From the cell containing the given text, extract its center point as [x, y] coordinate. 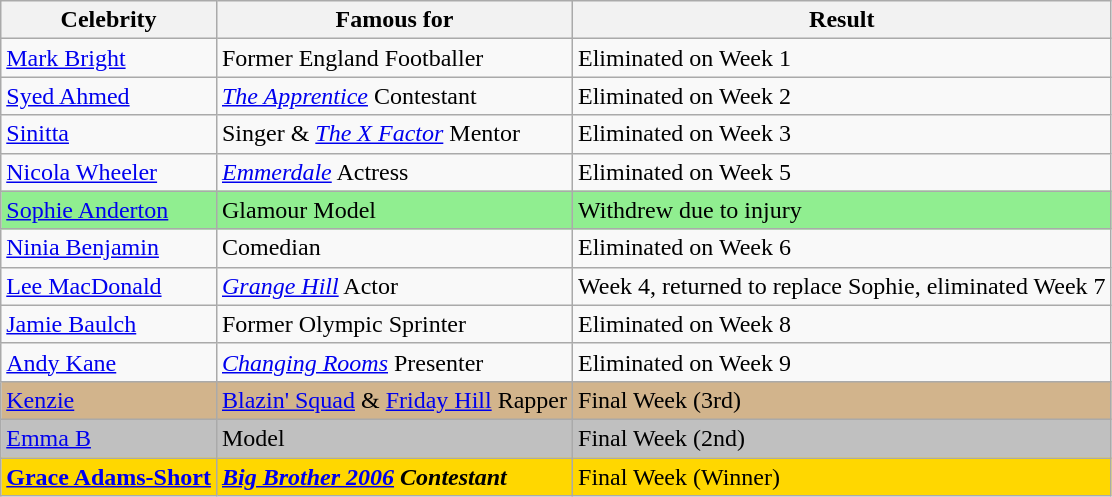
Changing Rooms Presenter [394, 362]
Syed Ahmed [109, 96]
Mark Bright [109, 58]
Eliminated on Week 8 [842, 324]
The Apprentice Contestant [394, 96]
Grace Adams-Short [109, 477]
Eliminated on Week 3 [842, 134]
Final Week (3rd) [842, 400]
Withdrew due to injury [842, 210]
Result [842, 20]
Nicola Wheeler [109, 172]
Emmerdale Actress [394, 172]
Blazin' Squad & Friday Hill Rapper [394, 400]
Former England Footballer [394, 58]
Famous for [394, 20]
Andy Kane [109, 362]
Jamie Baulch [109, 324]
Former Olympic Sprinter [394, 324]
Lee MacDonald [109, 286]
Ninia Benjamin [109, 248]
Glamour Model [394, 210]
Grange Hill Actor [394, 286]
Kenzie [109, 400]
Singer & The X Factor Mentor [394, 134]
Eliminated on Week 9 [842, 362]
Sinitta [109, 134]
Sophie Anderton [109, 210]
Week 4, returned to replace Sophie, eliminated Week 7 [842, 286]
Comedian [394, 248]
Big Brother 2006 Contestant [394, 477]
Eliminated on Week 5 [842, 172]
Eliminated on Week 6 [842, 248]
Eliminated on Week 1 [842, 58]
Eliminated on Week 2 [842, 96]
Model [394, 438]
Celebrity [109, 20]
Emma B [109, 438]
Final Week (Winner) [842, 477]
Final Week (2nd) [842, 438]
